Determine the [x, y] coordinate at the center of the cell enclosing the given text.  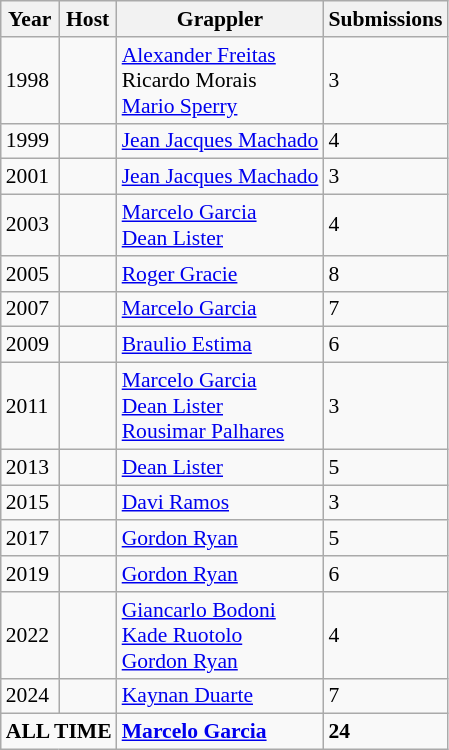
8 [385, 274]
Marcelo Garcia Dean Lister [220, 226]
Kaynan Duarte [220, 696]
Grappler [220, 19]
1998 [30, 80]
Alexander Freitas Ricardo Morais Mario Sperry [220, 80]
Giancarlo Bodoni Kade Ruotolo Gordon Ryan [220, 636]
24 [385, 732]
2003 [30, 226]
Year [30, 19]
Braulio Estima [220, 345]
ALL TIME [59, 732]
Dean Lister [220, 467]
2013 [30, 467]
2005 [30, 274]
2024 [30, 696]
2017 [30, 539]
2007 [30, 309]
1999 [30, 141]
2015 [30, 503]
2022 [30, 636]
Roger Gracie [220, 274]
2001 [30, 177]
2019 [30, 574]
Host [88, 19]
Davi Ramos [220, 503]
2009 [30, 345]
Marcelo Garcia Dean Lister Rousimar Palhares [220, 406]
Submissions [385, 19]
2011 [30, 406]
